Detect which cell encompasses the target text, then output its [X, Y] center coordinate. 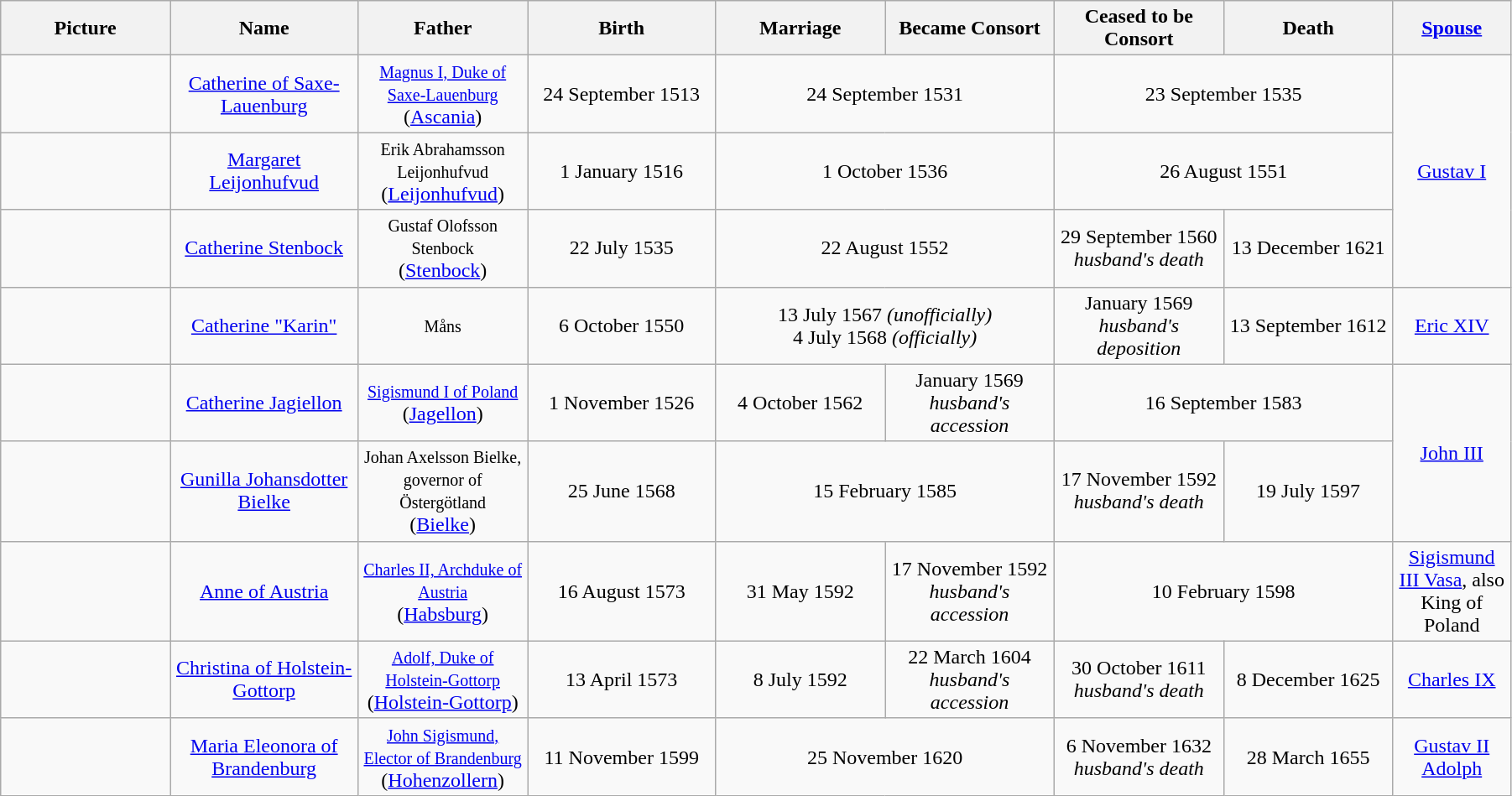
23 September 1535 [1223, 94]
John Sigismund, Elector of Brandenburg (Hohenzollern) [443, 757]
Gustav II Adolph [1452, 757]
13 December 1621 [1308, 248]
Johan Axelsson Bielke, governor of Östergötland (Bielke) [443, 492]
Catherine "Karin" [264, 325]
17 November 1592 husband's accession [970, 590]
Catherine of Saxe-Lauenburg [264, 94]
Maria Eleonora of Brandenburg [264, 757]
4 October 1562 [800, 403]
26 August 1551 [1223, 171]
30 October 1611husband's death [1139, 679]
8 December 1625 [1308, 679]
Catherine Stenbock [264, 248]
25 June 1568 [622, 492]
Catherine Jagiellon [264, 403]
Name [264, 29]
13 September 1612 [1308, 325]
Gunilla Johansdotter Bielke [264, 492]
Picture [86, 29]
22 March 1604 husband's accession [970, 679]
22 July 1535 [622, 248]
Charles II, Archduke of Austria (Habsburg) [443, 590]
22 August 1552 [885, 248]
Ceased to be Consort [1139, 29]
Adolf, Duke of Holstein-Gottorp (Holstein-Gottorp) [443, 679]
January 1569 husband's deposition [1139, 325]
25 November 1620 [885, 757]
1 January 1516 [622, 171]
19 July 1597 [1308, 492]
15 February 1585 [885, 492]
Gustav I [1452, 171]
6 October 1550 [622, 325]
24 September 1513 [622, 94]
Marriage [800, 29]
13 April 1573 [622, 679]
Anne of Austria [264, 590]
Margaret Leijonhufvud [264, 171]
Sigismund I of Poland (Jagellon) [443, 403]
Magnus I, Duke of Saxe-Lauenburg (Ascania) [443, 94]
1 November 1526 [622, 403]
Became Consort [970, 29]
Sigismund III Vasa, also King of Poland [1452, 590]
Måns [443, 325]
Christina of Holstein-Gottorp [264, 679]
24 September 1531 [885, 94]
Erik Abrahamsson Leijonhufvud (Leijonhufvud) [443, 171]
John III [1452, 453]
29 September 1560husband's death [1139, 248]
Gustaf Olofsson Stenbock (Stenbock) [443, 248]
January 1569 husband's accession [970, 403]
1 October 1536 [885, 171]
17 November 1592husband's death [1139, 492]
13 July 1567 (unofficially)4 July 1568 (officially) [885, 325]
Spouse [1452, 29]
6 November 1632husband's death [1139, 757]
Eric XIV [1452, 325]
10 February 1598 [1223, 590]
Birth [622, 29]
Death [1308, 29]
28 March 1655 [1308, 757]
11 November 1599 [622, 757]
Father [443, 29]
Charles IX [1452, 679]
16 September 1583 [1223, 403]
16 August 1573 [622, 590]
8 July 1592 [800, 679]
31 May 1592 [800, 590]
